Detect which cell encompasses the target text, then output its (x, y) center coordinate. 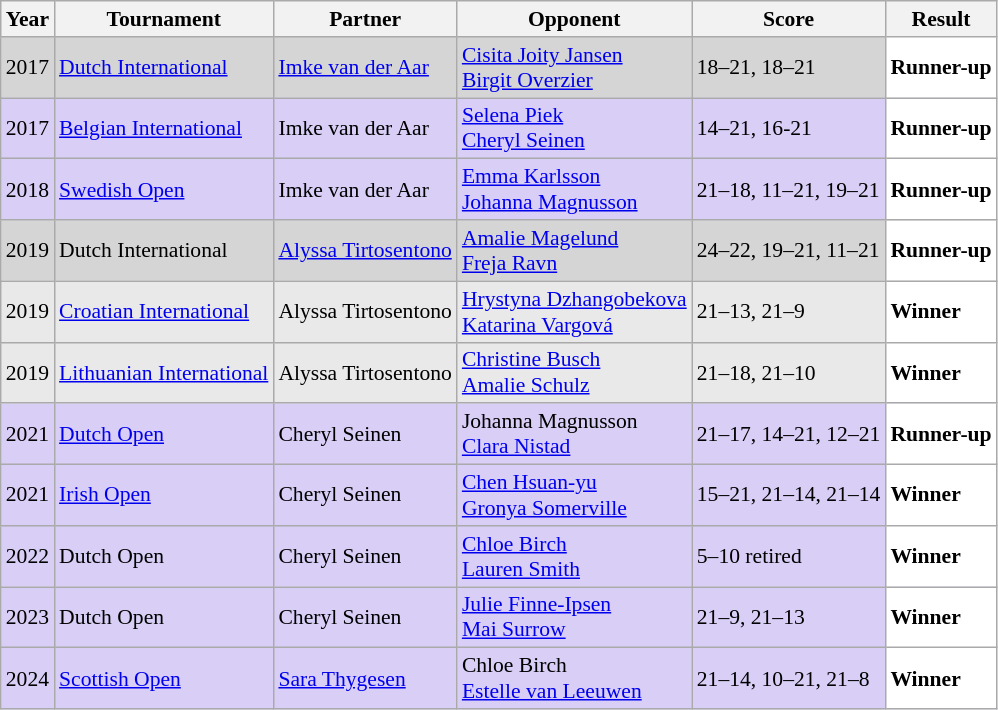
Croatian International (164, 312)
Lithuanian International (164, 372)
Belgian International (164, 128)
Partner (364, 19)
5–10 retired (789, 556)
Hrystyna Dzhangobekova Katarina Vargová (574, 312)
2023 (28, 618)
Tournament (164, 19)
Johanna Magnusson Clara Nistad (574, 434)
Selena Piek Cheryl Seinen (574, 128)
21–9, 21–13 (789, 618)
21–18, 11–21, 19–21 (789, 190)
Emma Karlsson Johanna Magnusson (574, 190)
Score (789, 19)
2022 (28, 556)
21–14, 10–21, 21–8 (789, 678)
21–18, 21–10 (789, 372)
24–22, 19–21, 11–21 (789, 250)
Amalie Magelund Freja Ravn (574, 250)
Chen Hsuan-yu Gronya Somerville (574, 496)
Chloe Birch Lauren Smith (574, 556)
21–13, 21–9 (789, 312)
Christine Busch Amalie Schulz (574, 372)
Cisita Joity Jansen Birgit Overzier (574, 68)
Scottish Open (164, 678)
21–17, 14–21, 12–21 (789, 434)
Chloe Birch Estelle van Leeuwen (574, 678)
Sara Thygesen (364, 678)
Swedish Open (164, 190)
Julie Finne-Ipsen Mai Surrow (574, 618)
Opponent (574, 19)
2018 (28, 190)
Irish Open (164, 496)
2024 (28, 678)
14–21, 16-21 (789, 128)
18–21, 18–21 (789, 68)
Year (28, 19)
15–21, 21–14, 21–14 (789, 496)
Result (940, 19)
